Output the (x, y) coordinate of the center of the cell containing the given text.  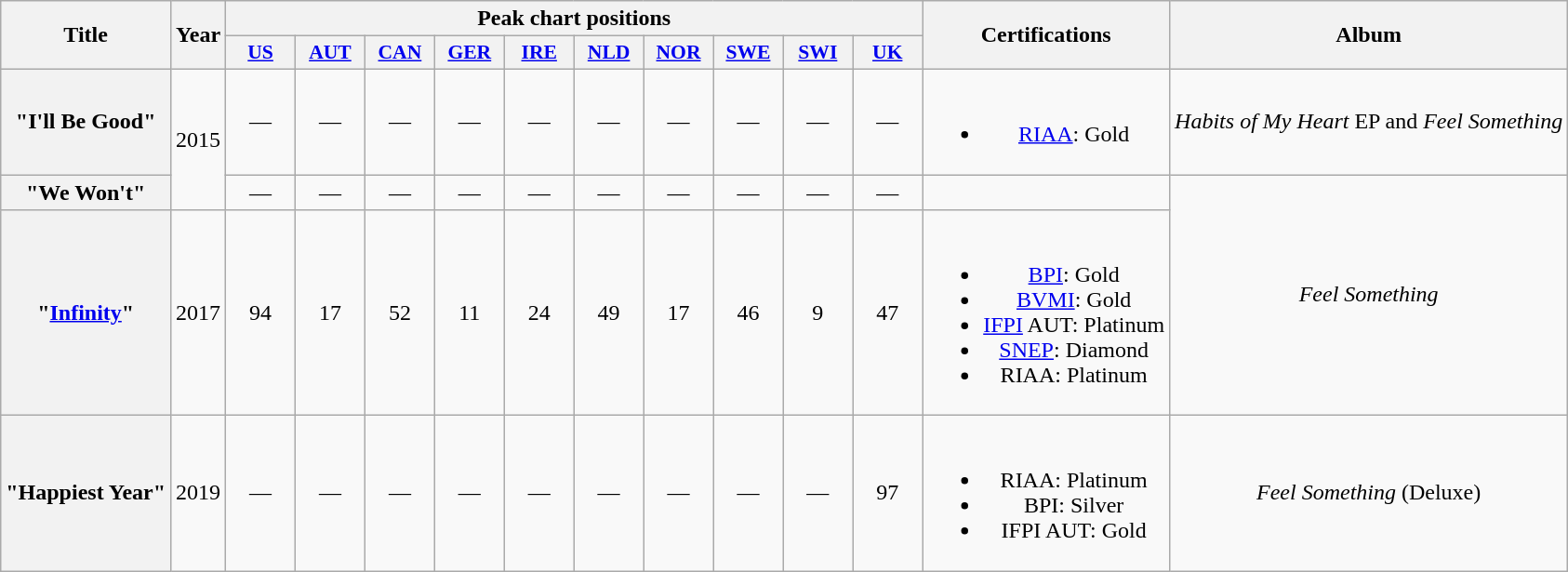
46 (748, 313)
BPI: GoldBVMI: GoldIFPI AUT: PlatinumSNEP: DiamondRIAA: Platinum (1046, 313)
2015 (199, 140)
SWE (748, 53)
AUT (331, 53)
US (260, 53)
RIAA: PlatinumBPI: SilverIFPI AUT: Gold (1046, 493)
Year (199, 35)
11 (469, 313)
RIAA: Gold (1046, 121)
97 (887, 493)
Habits of My Heart EP and Feel Something (1369, 121)
94 (260, 313)
SWI (818, 53)
NOR (679, 53)
UK (887, 53)
"Infinity" (86, 313)
49 (608, 313)
CAN (400, 53)
Peak chart positions (575, 19)
47 (887, 313)
2019 (199, 493)
"I'll Be Good" (86, 121)
Feel Something (Deluxe) (1369, 493)
"Happiest Year" (86, 493)
Certifications (1046, 35)
Title (86, 35)
52 (400, 313)
"We Won't" (86, 193)
9 (818, 313)
GER (469, 53)
24 (539, 313)
2017 (199, 313)
Feel Something (1369, 296)
NLD (608, 53)
IRE (539, 53)
Album (1369, 35)
